Return the (X, Y) coordinate for the center point of the cell that contains the specified text.  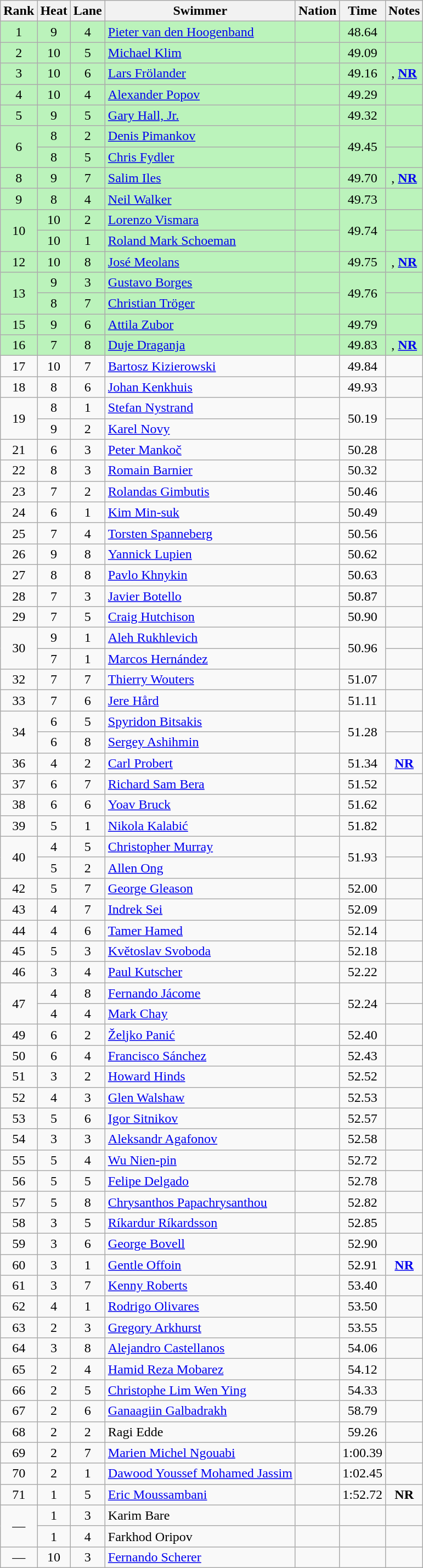
19 (19, 418)
Aleh Rukhlevich (200, 638)
49.83 (363, 345)
59 (19, 1244)
15 (19, 324)
17 (19, 366)
José Meolans (200, 262)
52.72 (363, 1160)
70 (19, 1474)
Gregory Arkhurst (200, 1328)
1:52.72 (363, 1494)
50.87 (363, 596)
53.55 (363, 1328)
Yannick Lupien (200, 554)
39 (19, 826)
50.62 (363, 554)
65 (19, 1369)
Paul Kutscher (200, 972)
Roland Mark Schoeman (200, 240)
52.40 (363, 1035)
Heat (54, 11)
50.49 (363, 512)
Marcos Hernández (200, 659)
51.93 (363, 857)
Christophe Lim Wen Ying (200, 1390)
51.07 (363, 680)
26 (19, 554)
Thierry Wouters (200, 680)
22 (19, 471)
Gary Hall, Jr. (200, 115)
49.74 (363, 230)
13 (19, 293)
Felipe Delgado (200, 1181)
50.96 (363, 648)
66 (19, 1390)
24 (19, 512)
68 (19, 1432)
50.46 (363, 491)
30 (19, 648)
52 (19, 1097)
Aleksandr Agafonov (200, 1139)
Ganaagiin Galbadrakh (200, 1411)
51.82 (363, 826)
Željko Panić (200, 1035)
Alejandro Castellanos (200, 1348)
52.90 (363, 1244)
Johan Kenkhuis (200, 387)
Denis Pimankov (200, 136)
1:00.39 (363, 1453)
Salim Iles (200, 178)
58 (19, 1223)
52.85 (363, 1223)
53 (19, 1118)
Rank (19, 11)
67 (19, 1411)
Kenny Roberts (200, 1286)
Duje Draganja (200, 345)
53.50 (363, 1307)
Kim Min-suk (200, 512)
44 (19, 931)
52.82 (363, 1202)
Pieter van den Hoogenband (200, 32)
52.00 (363, 888)
29 (19, 617)
Yoav Bruck (200, 805)
52.24 (363, 1004)
Lorenzo Vismara (200, 220)
50.90 (363, 617)
52.52 (363, 1077)
Michael Klim (200, 53)
Christian Tröger (200, 304)
Attila Zubor (200, 324)
Glen Walshaw (200, 1097)
Pavlo Khnykin (200, 575)
Dawood Youssef Mohamed Jassim (200, 1474)
52.09 (363, 909)
54.33 (363, 1390)
Eric Moussambani (200, 1494)
Spyridon Bitsakis (200, 721)
45 (19, 951)
49.29 (363, 94)
37 (19, 784)
51.34 (363, 763)
12 (19, 262)
Craig Hutchison (200, 617)
Richard Sam Bera (200, 784)
Stefan Nystrand (200, 408)
34 (19, 732)
52.57 (363, 1118)
Francisco Sánchez (200, 1056)
46 (19, 972)
Marien Michel Ngouabi (200, 1453)
Fernando Jácome (200, 993)
58.79 (363, 1411)
59.26 (363, 1432)
56 (19, 1181)
69 (19, 1453)
49.79 (363, 324)
61 (19, 1286)
49.75 (363, 262)
18 (19, 387)
Romain Barnier (200, 471)
Carl Probert (200, 763)
55 (19, 1160)
60 (19, 1264)
52.18 (363, 951)
Time (363, 11)
Mark Chay (200, 1014)
49.93 (363, 387)
Chris Fydler (200, 157)
Květoslav Svoboda (200, 951)
George Bovell (200, 1244)
Chrysanthos Papachrysanthou (200, 1202)
38 (19, 805)
50.28 (363, 450)
Javier Botello (200, 596)
51 (19, 1077)
54 (19, 1139)
49.73 (363, 199)
27 (19, 575)
50.19 (363, 418)
Howard Hinds (200, 1077)
Hamid Reza Mobarez (200, 1369)
43 (19, 909)
54.06 (363, 1348)
64 (19, 1348)
52.14 (363, 931)
Karim Bare (200, 1515)
George Gleason (200, 888)
49.76 (363, 293)
Farkhod Oripov (200, 1536)
63 (19, 1328)
71 (19, 1494)
21 (19, 450)
54.12 (363, 1369)
52.43 (363, 1056)
Tamer Hamed (200, 931)
Wu Nien-pin (200, 1160)
Neil Walker (200, 199)
Ragi Edde (200, 1432)
Lane (88, 11)
Torsten Spanneberg (200, 533)
47 (19, 1004)
Rolandas Gimbutis (200, 491)
Igor Sitnikov (200, 1118)
50.63 (363, 575)
42 (19, 888)
Sergey Ashihmin (200, 742)
40 (19, 857)
Nikola Kalabić (200, 826)
1:02.45 (363, 1474)
33 (19, 701)
16 (19, 345)
49.70 (363, 178)
32 (19, 680)
52.78 (363, 1181)
48.64 (363, 32)
Karel Novy (200, 429)
Allen Ong (200, 867)
49.45 (363, 147)
Ríkardur Ríkardsson (200, 1223)
50 (19, 1056)
49.84 (363, 366)
49.16 (363, 74)
52.58 (363, 1139)
25 (19, 533)
Fernando Scherer (200, 1557)
50.32 (363, 471)
49 (19, 1035)
49.09 (363, 53)
51.62 (363, 805)
49.32 (363, 115)
Nation (317, 11)
23 (19, 491)
62 (19, 1307)
Christopher Murray (200, 847)
52.53 (363, 1097)
Bartosz Kizierowski (200, 366)
28 (19, 596)
Indrek Sei (200, 909)
Swimmer (200, 11)
52.22 (363, 972)
Notes (404, 11)
51.28 (363, 732)
52.91 (363, 1264)
Alexander Popov (200, 94)
51.52 (363, 784)
Gustavo Borges (200, 283)
57 (19, 1202)
Peter Mankoč (200, 450)
50.56 (363, 533)
Jere Hård (200, 701)
51.11 (363, 701)
36 (19, 763)
53.40 (363, 1286)
Gentle Offoin (200, 1264)
Lars Frölander (200, 74)
Rodrigo Olivares (200, 1307)
